Extract the [x, y] coordinate from the center of the cell holding the provided text.  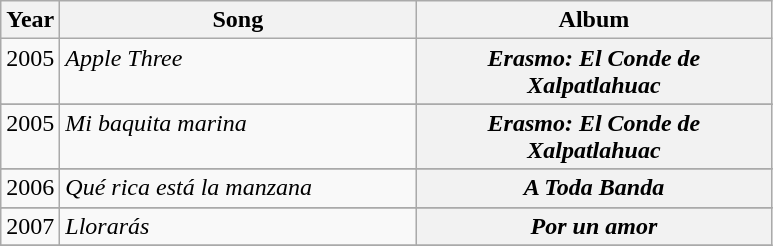
Qué rica está la manzana [238, 188]
Year [30, 20]
Llorarás [238, 226]
2006 [30, 188]
Mi baquita marina [238, 136]
Por un amor [594, 226]
Album [594, 20]
A Toda Banda [594, 188]
Apple Three [238, 72]
2007 [30, 226]
Song [238, 20]
